Search for the cell housing the specified text and yield its (X, Y) center coordinate. 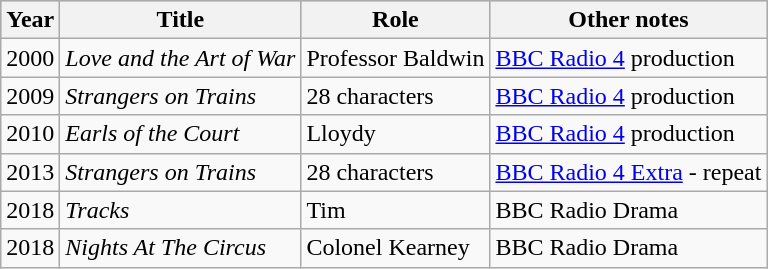
Tracks (180, 210)
2009 (30, 96)
2000 (30, 58)
Colonel Kearney (396, 248)
BBC Radio 4 Extra - repeat (628, 172)
Love and the Art of War (180, 58)
Earls of the Court (180, 134)
Title (180, 20)
Other notes (628, 20)
Year (30, 20)
Nights At The Circus (180, 248)
Professor Baldwin (396, 58)
Role (396, 20)
Lloydy (396, 134)
2013 (30, 172)
2010 (30, 134)
Tim (396, 210)
